Extract the (x, y) coordinate from the center of the cell holding the provided text.  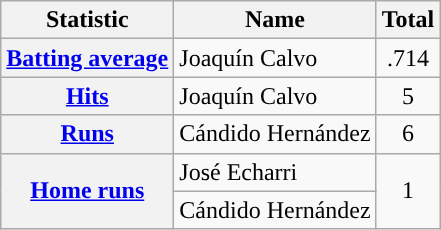
Batting average (88, 58)
Name (275, 20)
.714 (408, 58)
Statistic (88, 20)
1 (408, 191)
Runs (88, 134)
Total (408, 20)
José Echarri (275, 172)
Hits (88, 96)
6 (408, 134)
5 (408, 96)
Home runs (88, 191)
